Locate the cell with the specified text and output its (X, Y) center coordinate. 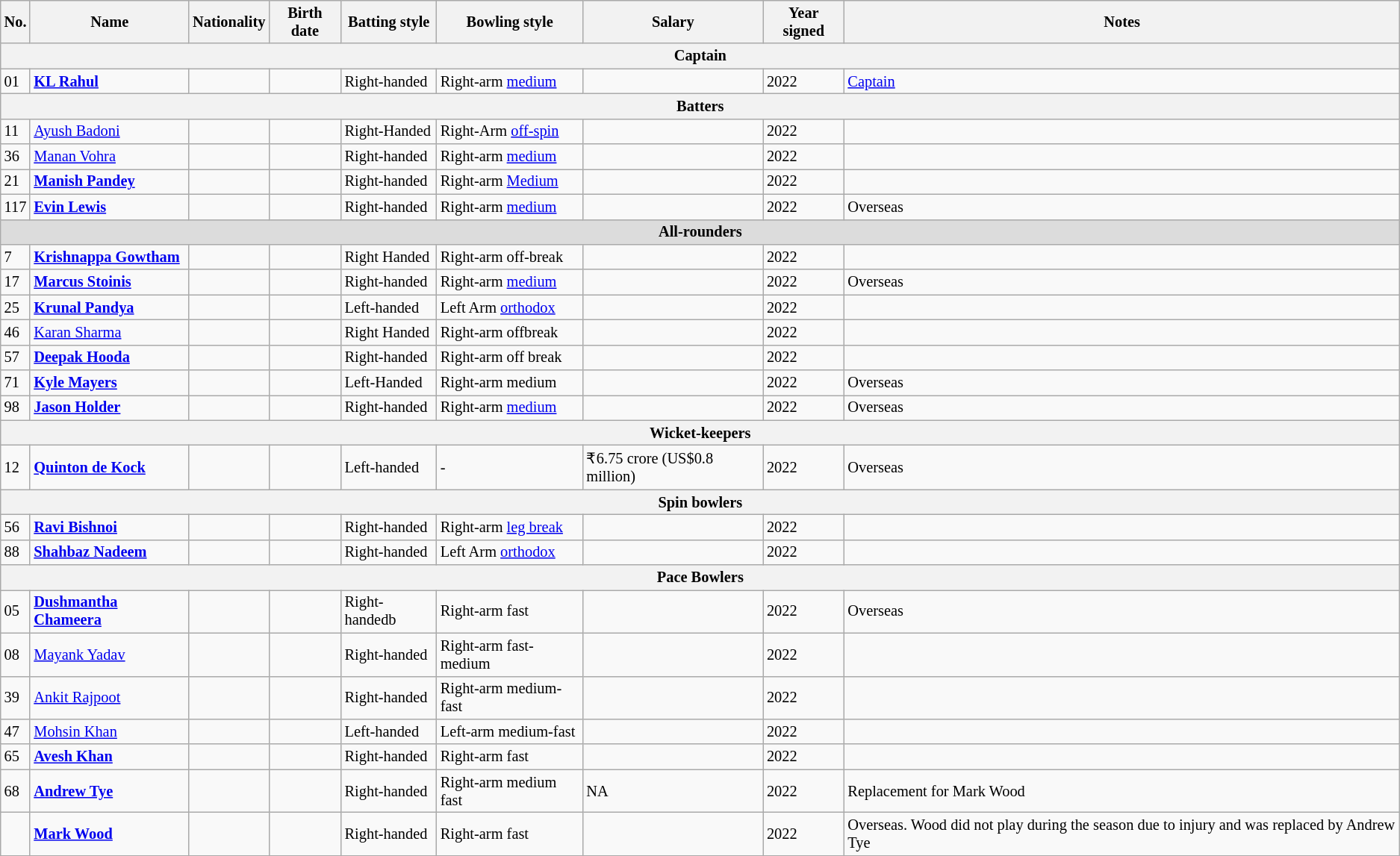
12 (16, 467)
Kyle Mayers (109, 383)
21 (16, 181)
Dushmantha Chameera (109, 611)
Salary (673, 22)
39 (16, 698)
Overseas. Wood did not play during the season due to injury and was replaced by Andrew Tye (1121, 834)
Right-arm leg break (510, 527)
Left-arm medium-fast (510, 731)
01 (16, 81)
Pace Bowlers (700, 578)
Right-arm off-break (510, 257)
Deepak Hooda (109, 357)
Avesh Khan (109, 757)
Bowling style (510, 22)
Batting style (389, 22)
Name (109, 22)
₹6.75 crore (US$0.8 million) (673, 467)
117 (16, 207)
Marcus Stoinis (109, 282)
47 (16, 731)
88 (16, 552)
Ayush Badoni (109, 131)
36 (16, 157)
Jason Holder (109, 407)
Krishnappa Gowtham (109, 257)
- (510, 467)
Year signed (803, 22)
All-rounders (700, 232)
KL Rahul (109, 81)
Mark Wood (109, 834)
Karan Sharma (109, 332)
Evin Lewis (109, 207)
Right-handedb (389, 611)
Notes (1121, 22)
Right-arm offbreak (510, 332)
68 (16, 791)
71 (16, 383)
Shahbaz Nadeem (109, 552)
Right-arm Medium (510, 181)
Replacement for Mark Wood (1121, 791)
Manan Vohra (109, 157)
Andrew Tye (109, 791)
25 (16, 307)
Left-Handed (389, 383)
Krunal Pandya (109, 307)
17 (16, 282)
05 (16, 611)
Mohsin Khan (109, 731)
Ravi Bishnoi (109, 527)
Ankit Rajpoot (109, 698)
Birth date (305, 22)
Right-arm off break (510, 357)
Right-arm fast-medium (510, 655)
7 (16, 257)
Manish Pandey (109, 181)
No. (16, 22)
98 (16, 407)
Quinton de Kock (109, 467)
56 (16, 527)
57 (16, 357)
65 (16, 757)
Right-Arm off-spin (510, 131)
NA (673, 791)
11 (16, 131)
Batters (700, 106)
Right-arm medium fast (510, 791)
Mayank Yadav (109, 655)
08 (16, 655)
Spin bowlers (700, 502)
46 (16, 332)
Nationality (228, 22)
Wicket-keepers (700, 433)
Right-Handed (389, 131)
Right-arm medium-fast (510, 698)
